Scan for the cell matching the given text and deliver its (X, Y) coordinate at center. 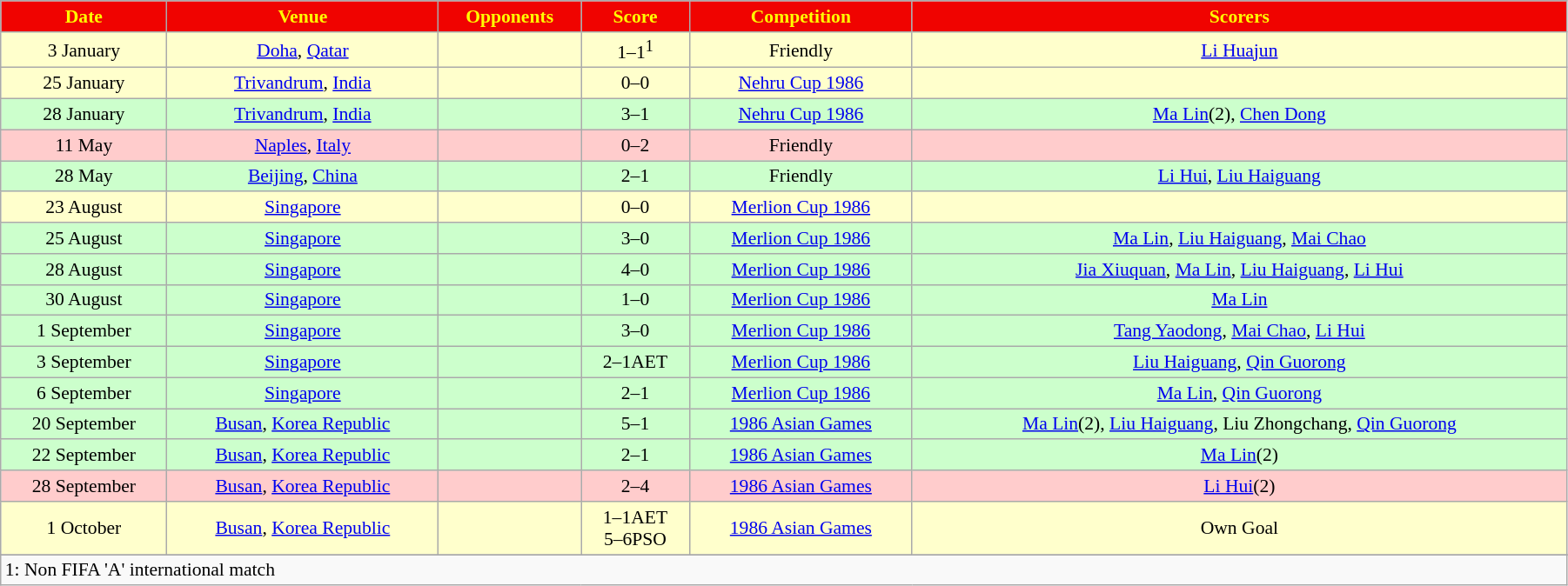
Li Hui(2) (1239, 486)
1–1AET5–6PSO (635, 529)
28 August (84, 270)
20 September (84, 424)
3–1 (635, 115)
22 September (84, 456)
3 January (84, 50)
3 September (84, 363)
Liu Haiguang, Qin Guorong (1239, 363)
Scorers (1239, 17)
Competition (801, 17)
Ma Lin, Qin Guorong (1239, 393)
Ma Lin (1239, 300)
25 January (84, 83)
28 January (84, 115)
6 September (84, 393)
5–1 (635, 424)
Naples, Italy (303, 145)
Opponents (510, 17)
Date (84, 17)
Venue (303, 17)
Tang Yaodong, Mai Chao, Li Hui (1239, 331)
30 August (84, 300)
Score (635, 17)
1 September (84, 331)
Jia Xiuquan, Ma Lin, Liu Haiguang, Li Hui (1239, 270)
Ma Lin(2), Chen Dong (1239, 115)
4–0 (635, 270)
Doha, Qatar (303, 50)
11 May (84, 145)
Ma Lin(2) (1239, 456)
2–4 (635, 486)
Ma Lin, Liu Haiguang, Mai Chao (1239, 238)
Li Hui, Liu Haiguang (1239, 176)
1–0 (635, 300)
25 August (84, 238)
28 May (84, 176)
1: Non FIFA 'A' international match (784, 570)
28 September (84, 486)
2–1AET (635, 363)
1–11 (635, 50)
Li Huajun (1239, 50)
Own Goal (1239, 529)
0–2 (635, 145)
1 October (84, 529)
Beijing, China (303, 176)
Ma Lin(2), Liu Haiguang, Liu Zhongchang, Qin Guorong (1239, 424)
23 August (84, 208)
